Extract the [x, y] coordinate from the center of the cell holding the provided text.  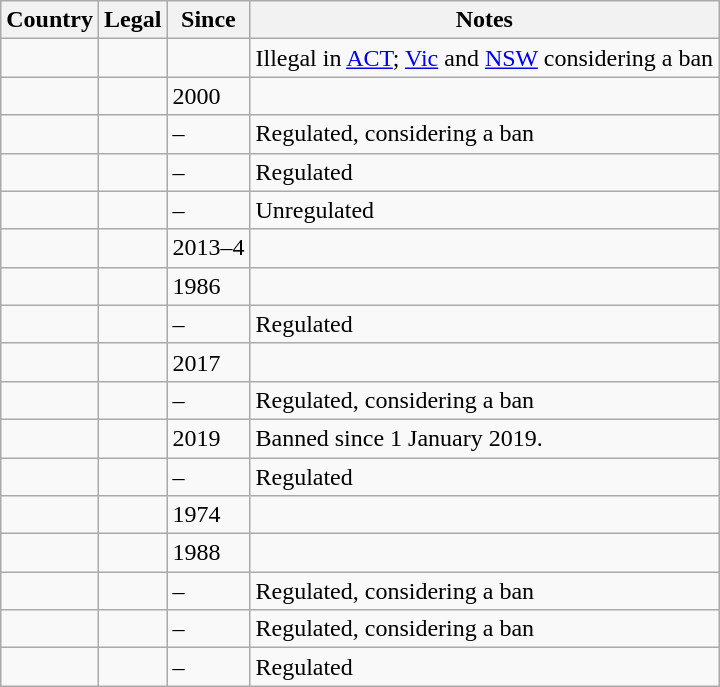
1988 [208, 553]
Banned since 1 January 2019. [484, 438]
Notes [484, 20]
2000 [208, 96]
Illegal in ACT; Vic and NSW considering a ban [484, 58]
2017 [208, 362]
2019 [208, 438]
2013–4 [208, 248]
Country [50, 20]
Legal [132, 20]
1986 [208, 286]
Unregulated [484, 210]
Since [208, 20]
1974 [208, 515]
